Search for the cell housing the specified text and yield its (X, Y) center coordinate. 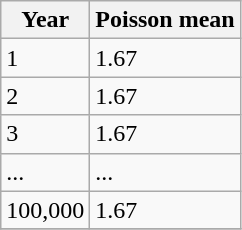
100,000 (46, 210)
Year (46, 20)
2 (46, 96)
Poisson mean (165, 20)
3 (46, 134)
1 (46, 58)
